For the text-containing cell, return its midpoint in [x, y] coordinate format. 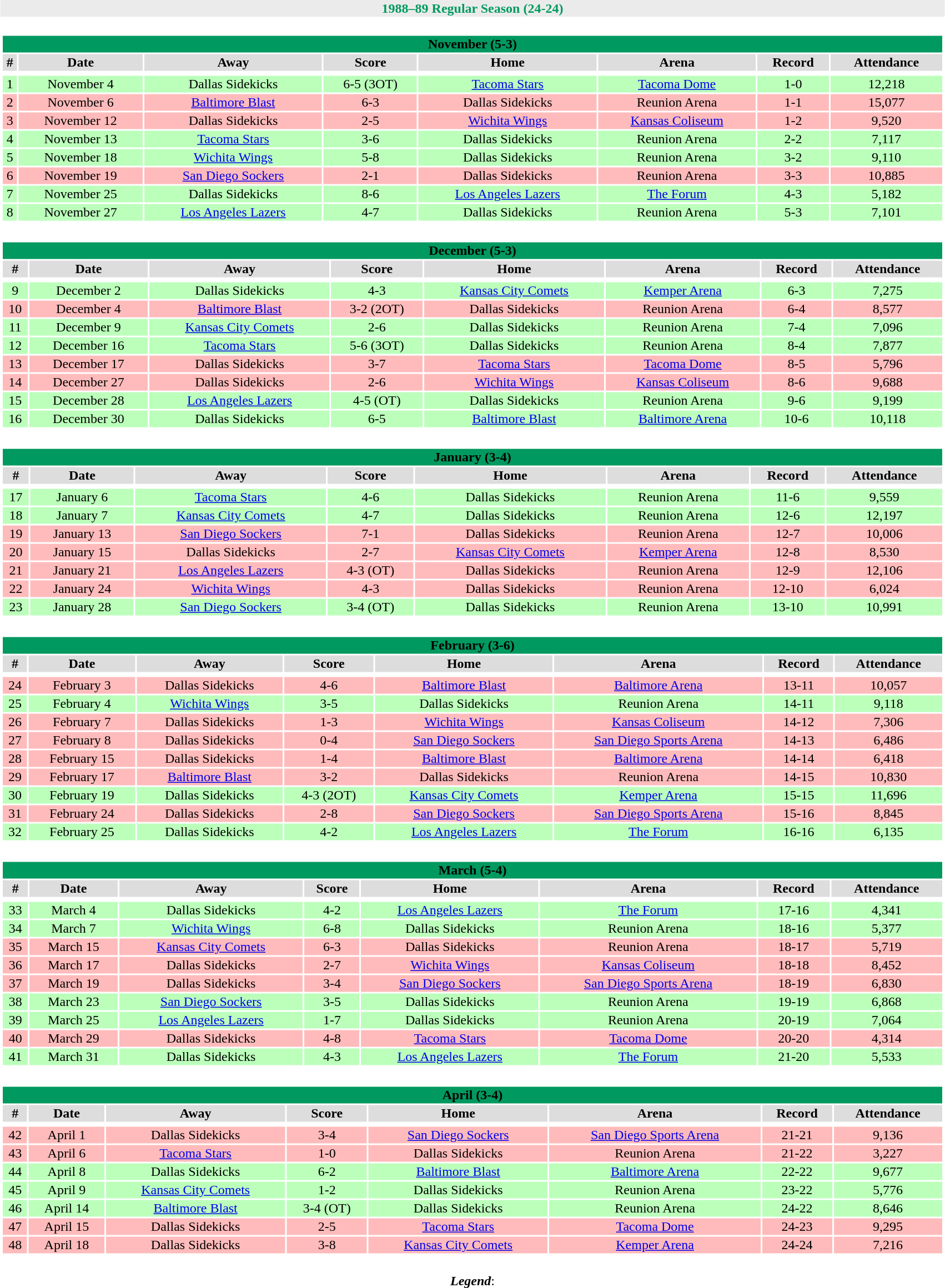
6,135 [888, 832]
6,830 [887, 983]
February 19 [82, 796]
17-16 [794, 910]
23 [16, 607]
November 27 [81, 213]
February 17 [82, 777]
4-8 [332, 1039]
April 1 [67, 1135]
17 [16, 497]
37 [16, 983]
6-5 [377, 419]
31 [14, 813]
21-22 [797, 1153]
March 7 [73, 929]
43 [15, 1153]
1-7 [332, 1020]
2-2 [793, 139]
March 19 [73, 983]
38 [16, 1002]
19-19 [794, 1002]
5,533 [887, 1056]
7,216 [887, 1245]
2-1 [370, 176]
12-8 [788, 552]
27 [14, 740]
November 18 [81, 157]
36 [16, 965]
15,077 [886, 103]
9,677 [887, 1172]
November 4 [81, 84]
14-13 [798, 740]
3,227 [887, 1153]
41 [16, 1056]
6-5 (3OT) [370, 84]
November 19 [81, 176]
4,314 [887, 1039]
8,577 [888, 309]
10,118 [888, 419]
1 [10, 84]
29 [14, 777]
24-24 [797, 1245]
February 8 [82, 740]
5-3 [793, 213]
January 28 [82, 607]
19 [16, 534]
14-15 [798, 777]
2 [10, 103]
March 25 [73, 1020]
February 15 [82, 759]
December 17 [88, 364]
5,776 [887, 1190]
25 [14, 703]
1-4 [329, 759]
4-5 (OT) [377, 400]
6-8 [332, 929]
January 15 [82, 552]
34 [16, 929]
18-18 [794, 965]
5,719 [887, 947]
3-7 [377, 364]
10,057 [888, 686]
11,696 [888, 796]
December 27 [88, 383]
April 15 [67, 1226]
35 [16, 947]
45 [15, 1190]
14-11 [798, 703]
40 [16, 1039]
14-12 [798, 722]
12-6 [788, 516]
7,306 [888, 722]
April 9 [67, 1190]
6-2 [327, 1172]
10,830 [888, 777]
42 [15, 1135]
8-5 [796, 364]
8-4 [796, 346]
4-3 (OT) [370, 570]
14-14 [798, 759]
21 [16, 570]
December 16 [88, 346]
6-4 [796, 309]
11-6 [788, 497]
3-6 [370, 139]
0-4 [329, 740]
January (3-4) [472, 457]
48 [15, 1245]
12,106 [884, 570]
16 [15, 419]
February 7 [82, 722]
39 [16, 1020]
24 [14, 686]
14 [15, 383]
9,688 [888, 383]
April 14 [67, 1209]
6 [10, 176]
December 4 [88, 309]
December (5-3) [472, 250]
3-3 [793, 176]
13-11 [798, 686]
9-6 [796, 400]
1-1 [793, 103]
January 13 [82, 534]
5 [10, 157]
5,377 [887, 929]
1-3 [329, 722]
10,006 [884, 534]
12-9 [788, 570]
47 [15, 1226]
1988–89 Regular Season (24-24) [472, 8]
April 6 [67, 1153]
12 [15, 346]
March 29 [73, 1039]
November 25 [81, 194]
March 31 [73, 1056]
March 15 [73, 947]
January 6 [82, 497]
January 21 [82, 570]
23-22 [797, 1190]
February 24 [82, 813]
9,295 [887, 1226]
3-8 [327, 1245]
5,182 [886, 194]
12-7 [788, 534]
9,559 [884, 497]
March 4 [73, 910]
12,218 [886, 84]
20-20 [794, 1039]
December 9 [88, 327]
6,868 [887, 1002]
5-6 (3OT) [377, 346]
15-15 [798, 796]
December 28 [88, 400]
7 [10, 194]
18-19 [794, 983]
3-2 (2OT) [377, 309]
18-17 [794, 947]
December 2 [88, 290]
10-6 [796, 419]
18 [16, 516]
8,530 [884, 552]
9,199 [888, 400]
20 [16, 552]
9,136 [887, 1135]
15 [15, 400]
9 [15, 290]
February 4 [82, 703]
February (3-6) [472, 646]
7,877 [888, 346]
8 [10, 213]
January 7 [82, 516]
12,197 [884, 516]
22 [16, 589]
6,486 [888, 740]
November 12 [81, 120]
26 [14, 722]
5,796 [888, 364]
24-22 [797, 1209]
10 [15, 309]
10,991 [884, 607]
2-8 [329, 813]
10,885 [886, 176]
7,117 [886, 139]
6,418 [888, 759]
28 [14, 759]
3 [10, 120]
16-16 [798, 832]
21-21 [797, 1135]
March 23 [73, 1002]
20-19 [794, 1020]
8,845 [888, 813]
4 [10, 139]
7-1 [370, 534]
7-4 [796, 327]
8,452 [887, 965]
April 18 [67, 1245]
November 6 [81, 103]
6,024 [884, 589]
November (5-3) [472, 44]
4,341 [887, 910]
February 3 [82, 686]
24-23 [797, 1226]
9,110 [886, 157]
April (3-4) [472, 1095]
7,064 [887, 1020]
12-10 [788, 589]
April 8 [67, 1172]
February 25 [82, 832]
December 30 [88, 419]
9,520 [886, 120]
46 [15, 1209]
22-22 [797, 1172]
5-8 [370, 157]
32 [14, 832]
18-16 [794, 929]
4-3 (2OT) [329, 796]
21-20 [794, 1056]
7,096 [888, 327]
9,118 [888, 703]
7,101 [886, 213]
15-16 [798, 813]
March (5-4) [472, 870]
8,646 [887, 1209]
13-10 [788, 607]
November 13 [81, 139]
7,275 [888, 290]
January 24 [82, 589]
30 [14, 796]
33 [16, 910]
44 [15, 1172]
March 17 [73, 965]
13 [15, 364]
11 [15, 327]
